Locate the cell with the specified text and output its (x, y) center coordinate. 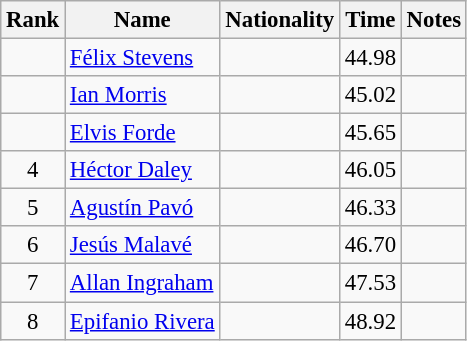
Allan Ingraham (142, 283)
44.98 (370, 58)
Epifanio Rivera (142, 321)
Ian Morris (142, 95)
Name (142, 20)
Notes (434, 20)
Agustín Pavó (142, 208)
48.92 (370, 321)
Elvis Forde (142, 133)
Félix Stevens (142, 58)
45.65 (370, 133)
46.70 (370, 245)
45.02 (370, 95)
5 (33, 208)
8 (33, 321)
6 (33, 245)
Jesús Malavé (142, 245)
47.53 (370, 283)
4 (33, 170)
46.05 (370, 170)
Héctor Daley (142, 170)
Nationality (280, 20)
46.33 (370, 208)
7 (33, 283)
Rank (33, 20)
Time (370, 20)
